Scan for the cell matching the given text and deliver its [X, Y] coordinate at center. 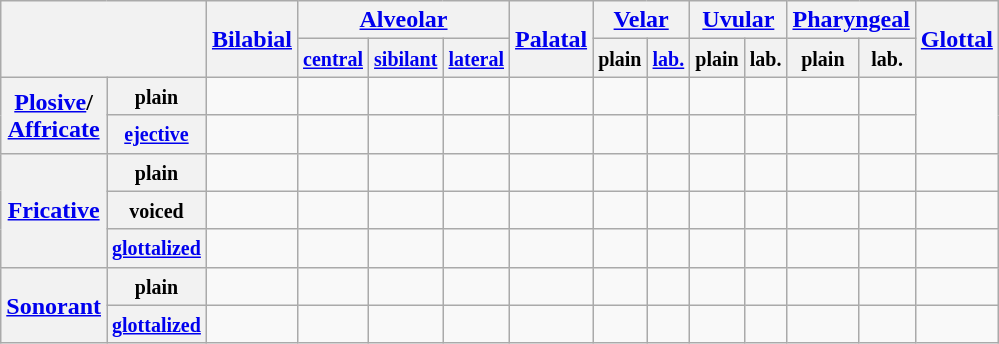
Sonorant [54, 305]
Glottal [956, 39]
lateral [476, 58]
Pharyngeal [851, 20]
Fricative [54, 210]
Uvular [738, 20]
Alveolar [404, 20]
ejective [156, 134]
Plosive/Affricate [54, 115]
Velar [642, 20]
sibilant [406, 58]
Palatal [552, 39]
voiced [156, 210]
Bilabial [252, 39]
central [334, 58]
